Detect which cell encompasses the target text, then output its (x, y) center coordinate. 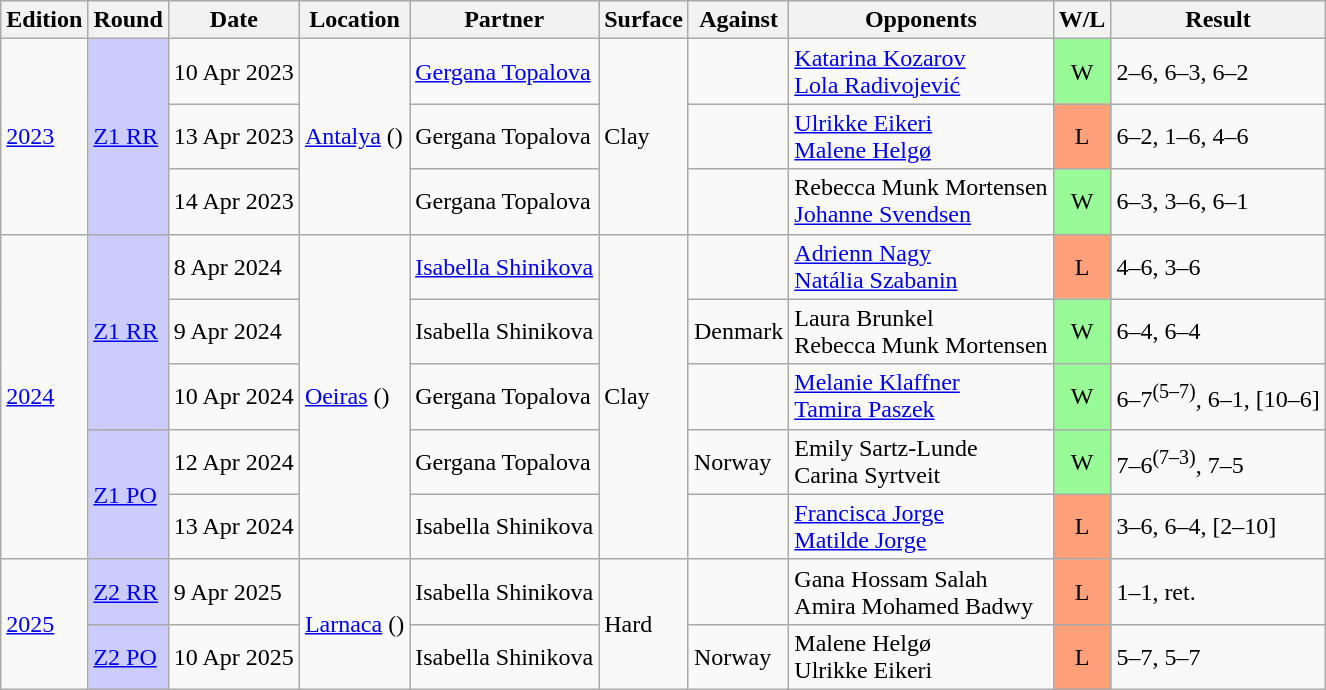
Oeiras () (354, 396)
2–6, 6–3, 6–2 (1218, 72)
Emily Sartz-Lunde Carina Syrtveit (921, 462)
Malene Helgø Ulrikke Eikeri (921, 656)
4–6, 3–6 (1218, 266)
9 Apr 2024 (234, 332)
Surface (644, 20)
2023 (44, 136)
Z1 PO (128, 494)
14 Apr 2023 (234, 202)
8 Apr 2024 (234, 266)
13 Apr 2024 (234, 526)
Z2 RR (128, 592)
W/L (1082, 20)
10 Apr 2025 (234, 656)
10 Apr 2023 (234, 72)
3–6, 6–4, [2–10] (1218, 526)
2024 (44, 396)
7–6(7–3), 7–5 (1218, 462)
Rebecca Munk Mortensen Johanne Svendsen (921, 202)
10 Apr 2024 (234, 396)
Adrienn Nagy Natália Szabanin (921, 266)
Denmark (738, 332)
5–7, 5–7 (1218, 656)
Result (1218, 20)
Date (234, 20)
Edition (44, 20)
Gana Hossam Salah Amira Mohamed Badwy (921, 592)
Antalya () (354, 136)
Partner (504, 20)
Z2 PO (128, 656)
6–3, 3–6, 6–1 (1218, 202)
Hard (644, 624)
Ulrikke Eikeri Malene Helgø (921, 136)
1–1, ret. (1218, 592)
13 Apr 2023 (234, 136)
Katarina Kozarov Lola Radivojević (921, 72)
Opponents (921, 20)
6–4, 6–4 (1218, 332)
Against (738, 20)
Laura Brunkel Rebecca Munk Mortensen (921, 332)
12 Apr 2024 (234, 462)
2025 (44, 624)
6–2, 1–6, 4–6 (1218, 136)
9 Apr 2025 (234, 592)
Melanie Klaffner Tamira Paszek (921, 396)
Larnaca () (354, 624)
Round (128, 20)
Location (354, 20)
Francisca Jorge Matilde Jorge (921, 526)
6–7(5–7), 6–1, [10–6] (1218, 396)
